Find where the given text appears and provide that cell's center as [x, y] coordinate. 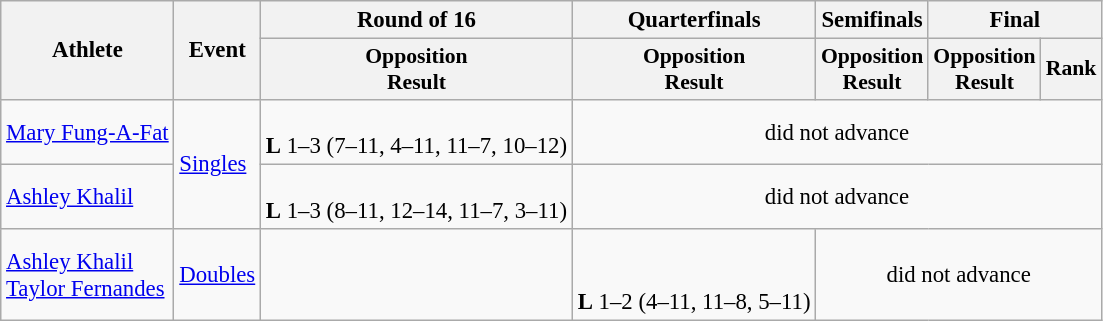
Doubles [218, 275]
L 1–3 (8–11, 12–14, 11–7, 3–11) [417, 196]
Round of 16 [417, 20]
Mary Fung-A-Fat [88, 132]
Event [218, 50]
Final [1014, 20]
Ashley Khalil [88, 196]
Quarterfinals [694, 20]
L 1–3 (7–11, 4–11, 11–7, 10–12) [417, 132]
Singles [218, 164]
Ashley KhalilTaylor Fernandes [88, 275]
Athlete [88, 50]
L 1–2 (4–11, 11–8, 5–11) [694, 275]
Semifinals [872, 20]
Rank [1072, 70]
